For the text-containing cell, return its midpoint in [X, Y] coordinate format. 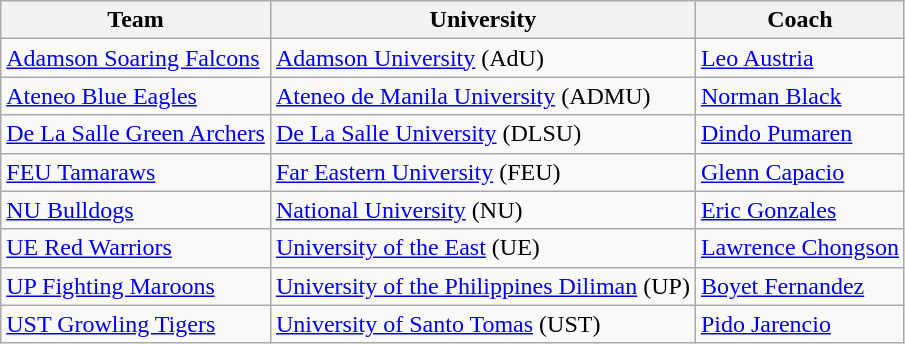
FEU Tamaraws [136, 172]
Dindo Pumaren [800, 134]
Adamson University (AdU) [482, 58]
Coach [800, 20]
University of the East (UE) [482, 248]
National University (NU) [482, 210]
Far Eastern University (FEU) [482, 172]
Team [136, 20]
NU Bulldogs [136, 210]
Ateneo Blue Eagles [136, 96]
University of Santo Tomas (UST) [482, 324]
Boyet Fernandez [800, 286]
UST Growling Tigers [136, 324]
Adamson Soaring Falcons [136, 58]
UE Red Warriors [136, 248]
Eric Gonzales [800, 210]
De La Salle Green Archers [136, 134]
Ateneo de Manila University (ADMU) [482, 96]
Pido Jarencio [800, 324]
Norman Black [800, 96]
Lawrence Chongson [800, 248]
University of the Philippines Diliman (UP) [482, 286]
Glenn Capacio [800, 172]
University [482, 20]
Leo Austria [800, 58]
UP Fighting Maroons [136, 286]
De La Salle University (DLSU) [482, 134]
